Output the [x, y] coordinate of the center of the cell containing the given text.  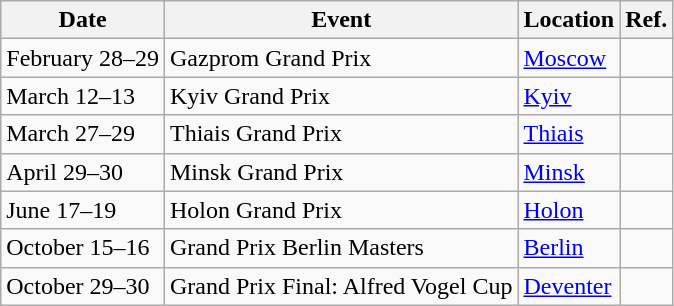
Holon Grand Prix [341, 210]
Ref. [646, 20]
Berlin [569, 248]
Moscow [569, 58]
Thiais Grand Prix [341, 134]
Minsk Grand Prix [341, 172]
Grand Prix Berlin Masters [341, 248]
October 29–30 [83, 286]
June 17–19 [83, 210]
Grand Prix Final: Alfred Vogel Cup [341, 286]
Location [569, 20]
March 12–13 [83, 96]
April 29–30 [83, 172]
March 27–29 [83, 134]
February 28–29 [83, 58]
Kyiv Grand Prix [341, 96]
October 15–16 [83, 248]
Thiais [569, 134]
Holon [569, 210]
Date [83, 20]
Minsk [569, 172]
Deventer [569, 286]
Kyiv [569, 96]
Gazprom Grand Prix [341, 58]
Event [341, 20]
